Return the [x, y] coordinate for the center point of the cell that contains the specified text.  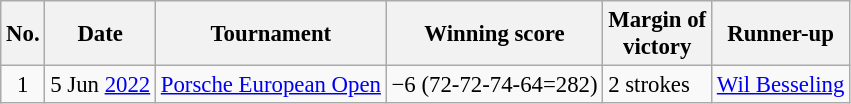
Tournament [270, 34]
2 strokes [658, 85]
1 [23, 85]
5 Jun 2022 [100, 85]
Winning score [494, 34]
Runner-up [781, 34]
Porsche European Open [270, 85]
Wil Besseling [781, 85]
No. [23, 34]
Date [100, 34]
−6 (72-72-74-64=282) [494, 85]
Margin ofvictory [658, 34]
